Find where the given text appears and provide that cell's center as (x, y) coordinate. 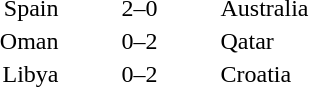
0–2 (140, 41)
